Extract the [X, Y] coordinate from the center of the cell holding the provided text.  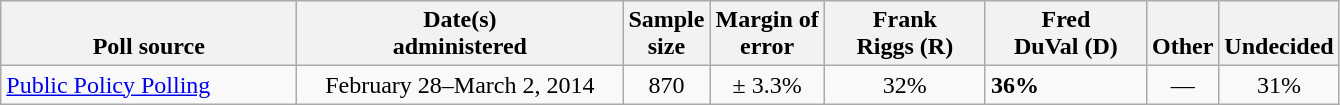
Samplesize [666, 34]
February 28–March 2, 2014 [460, 85]
FrankRiggs (R) [904, 34]
Other [1182, 34]
— [1182, 85]
Poll source [149, 34]
870 [666, 85]
32% [904, 85]
Margin oferror [767, 34]
31% [1279, 85]
FredDuVal (D) [1066, 34]
Undecided [1279, 34]
± 3.3% [767, 85]
Date(s)administered [460, 34]
36% [1066, 85]
Public Policy Polling [149, 85]
